Scan for the cell matching the given text and deliver its [X, Y] coordinate at center. 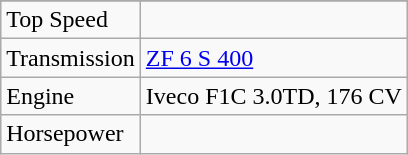
Transmission [71, 58]
Top Speed [71, 20]
ZF 6 S 400 [274, 58]
Horsepower [71, 134]
Engine [71, 96]
Iveco F1C 3.0TD, 176 CV [274, 96]
